Pinpoint the cell where the given text exists, returning its [x, y] midpoint coordinate. 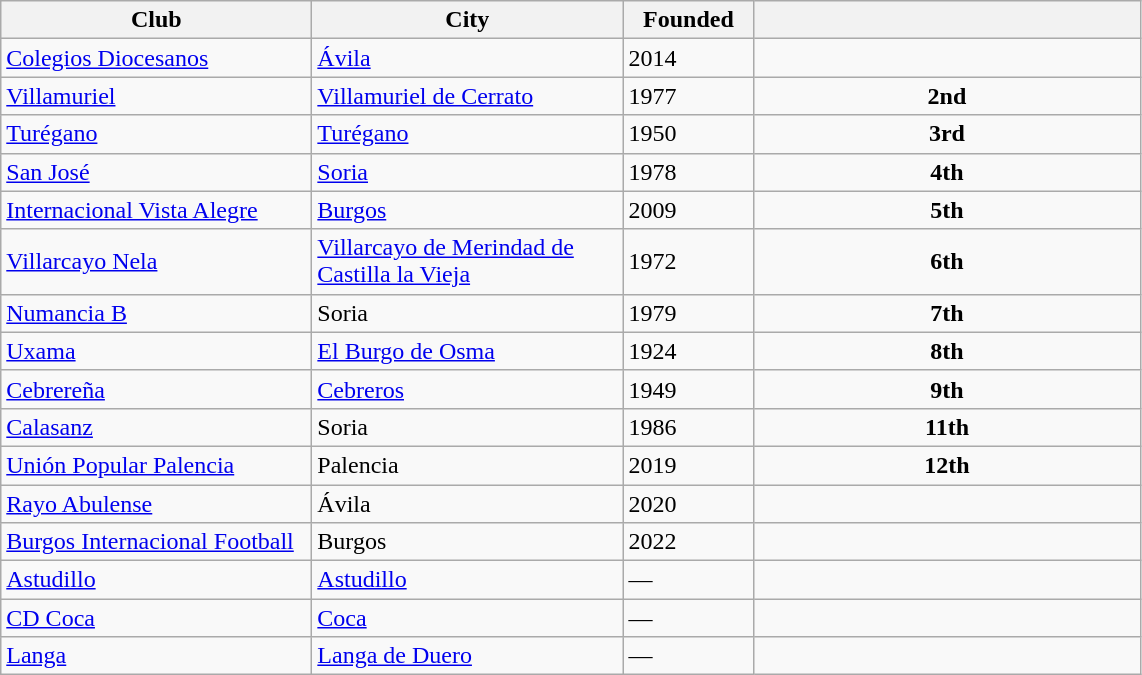
2014 [688, 58]
El Burgo de Osma [468, 351]
Coca [468, 618]
Langa de Duero [468, 656]
1924 [688, 351]
Internacional Vista Alegre [156, 210]
Numancia B [156, 313]
Colegios Diocesanos [156, 58]
Cebreros [468, 389]
2020 [688, 503]
Founded [688, 20]
6th [947, 262]
11th [947, 427]
CD Coca [156, 618]
1978 [688, 172]
12th [947, 465]
Villarcayo de Merindad de Castilla la Vieja [468, 262]
Villarcayo Nela [156, 262]
Villamuriel de Cerrato [468, 96]
Palencia [468, 465]
Langa [156, 656]
5th [947, 210]
2009 [688, 210]
Cebrereña [156, 389]
1972 [688, 262]
3rd [947, 134]
1977 [688, 96]
7th [947, 313]
8th [947, 351]
1986 [688, 427]
Villamuriel [156, 96]
2019 [688, 465]
9th [947, 389]
2nd [947, 96]
1949 [688, 389]
1979 [688, 313]
Uxama [156, 351]
Calasanz [156, 427]
Unión Popular Palencia [156, 465]
Burgos Internacional Football [156, 542]
4th [947, 172]
City [468, 20]
Rayo Abulense [156, 503]
San José [156, 172]
Club [156, 20]
2022 [688, 542]
1950 [688, 134]
